Provide the [X, Y] coordinate of the cell's center where the given text is located.  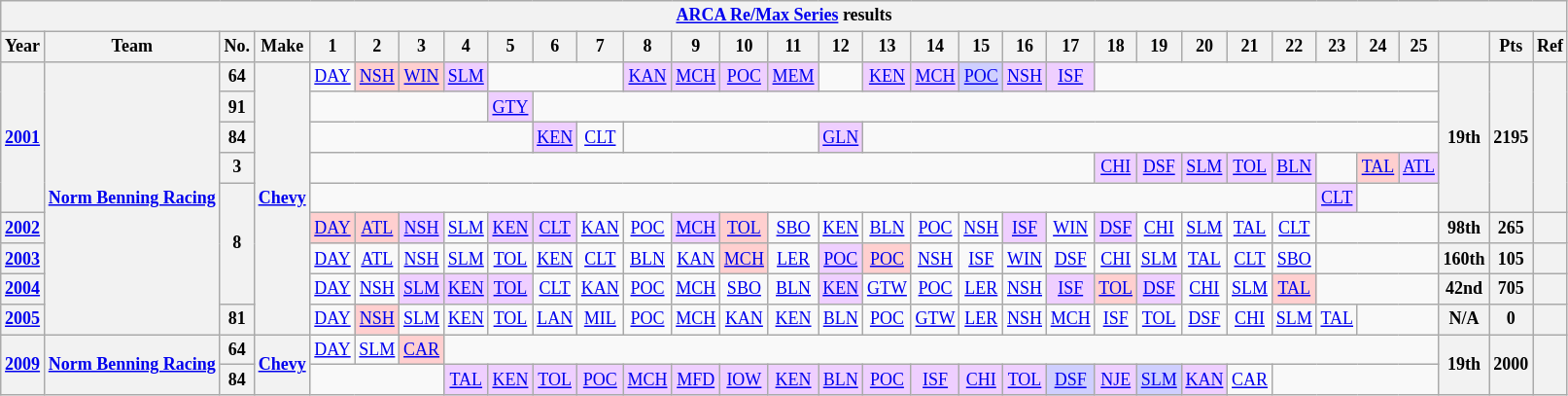
MIL [600, 319]
2195 [1511, 137]
17 [1070, 47]
10 [745, 47]
GLN [841, 136]
18 [1116, 47]
19 [1159, 47]
160th [1464, 259]
265 [1511, 228]
20 [1204, 47]
GTY [510, 107]
11 [793, 47]
MFD [696, 379]
81 [237, 319]
25 [1419, 47]
21 [1250, 47]
0 [1511, 319]
105 [1511, 259]
14 [935, 47]
23 [1337, 47]
Ref [1551, 47]
12 [841, 47]
1 [332, 47]
Pts [1511, 47]
2000 [1511, 365]
No. [237, 47]
2002 [23, 228]
IOW [745, 379]
16 [1025, 47]
22 [1294, 47]
2003 [23, 259]
7 [600, 47]
ARCA Re/Max Series results [784, 16]
9 [696, 47]
Make [282, 47]
2001 [23, 137]
24 [1377, 47]
MEM [793, 76]
2 [377, 47]
98th [1464, 228]
LAN [555, 319]
2009 [23, 365]
Team [132, 47]
5 [510, 47]
N/A [1464, 319]
NJE [1116, 379]
13 [888, 47]
2004 [23, 288]
Year [23, 47]
15 [982, 47]
705 [1511, 288]
91 [237, 107]
4 [466, 47]
2005 [23, 319]
42nd [1464, 288]
6 [555, 47]
